Return the [x, y] coordinate for the center point of the cell that contains the specified text.  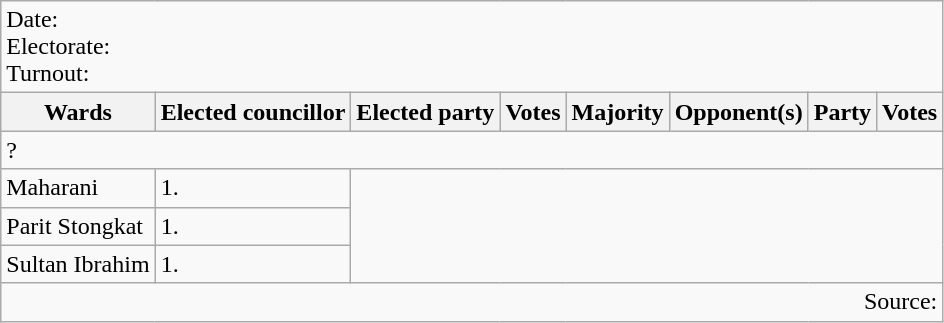
Sultan Ibrahim [78, 264]
Maharani [78, 188]
Elected councillor [253, 112]
Majority [618, 112]
Source: [472, 302]
Parit Stongkat [78, 226]
Date: Electorate: Turnout: [472, 47]
Wards [78, 112]
Party [842, 112]
? [472, 150]
Opponent(s) [738, 112]
Elected party [426, 112]
